For the text-containing cell, return its midpoint in (x, y) coordinate format. 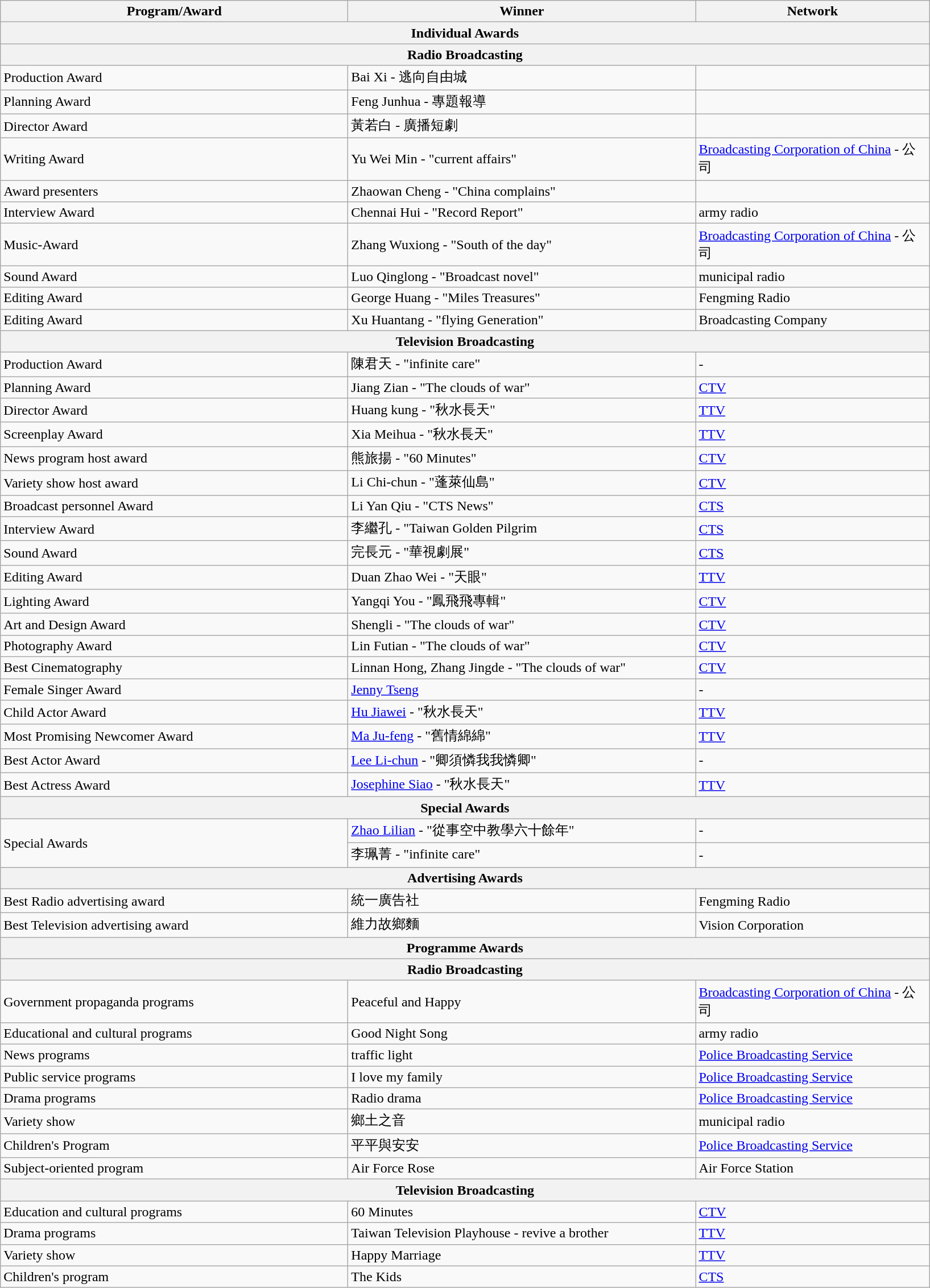
Shengli - "The clouds of war" (522, 624)
Advertising Awards (465, 878)
維力故鄉麵 (522, 925)
Hu Jiawei - "秋水長天" (522, 712)
Luo Qinglong - "Broadcast novel" (522, 276)
Huang kung - "秋水長天" (522, 411)
Broadcast personnel Award (174, 506)
Music-Award (174, 245)
Happy Marriage (522, 1255)
Josephine Siao - "秋水長天" (522, 785)
Best Actress Award (174, 785)
Yangqi You - "鳳飛飛專輯" (522, 602)
Ma Ju-feng - "舊情綿綿" (522, 736)
George Huang - "Miles Treasures" (522, 298)
陳君天 - "infinite care" (522, 364)
Children's program (174, 1277)
鄉土之音 (522, 1122)
Best Radio advertising award (174, 901)
平平與安安 (522, 1146)
Education and cultural programs (174, 1212)
Screenplay Award (174, 435)
Air Force Rose (522, 1169)
Variety show host award (174, 482)
Broadcasting Company (812, 320)
traffic light (522, 1055)
Air Force Station (812, 1169)
Jiang Zian - "The clouds of war" (522, 387)
Vision Corporation (812, 925)
Public service programs (174, 1077)
Lee Li-chun - "卿須憐我我憐卿" (522, 761)
Programme Awards (465, 948)
Feng Junhua - 專題報導 (522, 102)
Lighting Award (174, 602)
Child Actor Award (174, 712)
Xia Meihua - "秋水長天" (522, 435)
The Kids (522, 1277)
Female Singer Award (174, 689)
Best Television advertising award (174, 925)
Zhaowan Cheng - "China complains" (522, 191)
Li Chi-chun - "蓬萊仙島" (522, 482)
Best Actor Award (174, 761)
Duan Zhao Wei - "天眼" (522, 577)
Zhang Wuxiong - "South of the day" (522, 245)
Network (812, 11)
Children's Program (174, 1146)
I love my family (522, 1077)
Individual Awards (465, 33)
熊旅揚 - "60 Minutes" (522, 459)
完長元 - "華視劇展" (522, 553)
Lin Futian - "The clouds of war" (522, 646)
Winner (522, 11)
News program host award (174, 459)
Chennai Hui - "Record Report" (522, 213)
Subject-oriented program (174, 1169)
Linnan Hong, Zhang Jingde - "The clouds of war" (522, 667)
黃若白 - 廣播短劇 (522, 126)
Jenny Tseng (522, 689)
Educational and cultural programs (174, 1033)
Photography Award (174, 646)
Taiwan Television Playhouse - revive a brother (522, 1233)
李繼孔 - "Taiwan Golden Pilgrim (522, 529)
Art and Design Award (174, 624)
Bai Xi - 逃向自由城 (522, 77)
News programs (174, 1055)
Government propaganda programs (174, 1001)
Most Promising Newcomer Award (174, 736)
Writing Award (174, 159)
統一廣告社 (522, 901)
Li Yan Qiu - "CTS News" (522, 506)
Peaceful and Happy (522, 1001)
Yu Wei Min - "current affairs" (522, 159)
60 Minutes (522, 1212)
Radio drama (522, 1099)
Xu Huantang - "flying Generation" (522, 320)
Program/Award (174, 11)
Good Night Song (522, 1033)
Award presenters (174, 191)
李珮菁 - "infinite care" (522, 854)
Best Cinematography (174, 667)
Zhao Lilian - "從事空中教學六十餘年" (522, 831)
